Capture the cell that displays the provided text and extract its [X, Y] central coordinate. 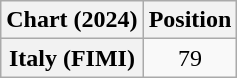
Italy (FIMI) [72, 58]
Chart (2024) [72, 20]
Position [190, 20]
79 [190, 58]
